Provide the [X, Y] coordinate of the cell's center where the given text is located.  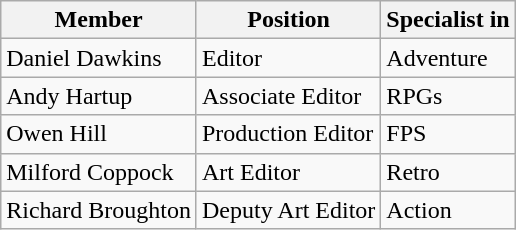
Editor [288, 58]
Deputy Art Editor [288, 210]
Production Editor [288, 134]
Daniel Dawkins [99, 58]
Member [99, 20]
Richard Broughton [99, 210]
Action [448, 210]
Owen Hill [99, 134]
Adventure [448, 58]
Specialist in [448, 20]
RPGs [448, 96]
Andy Hartup [99, 96]
Position [288, 20]
Milford Coppock [99, 172]
Retro [448, 172]
Associate Editor [288, 96]
Art Editor [288, 172]
FPS [448, 134]
